Provide the (X, Y) coordinate of the cell's center where the given text is located.  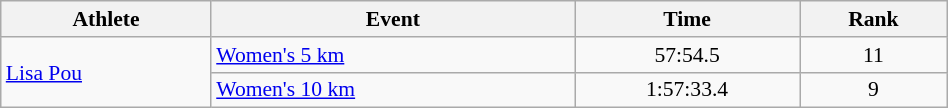
Event (392, 19)
9 (874, 90)
Rank (874, 19)
11 (874, 55)
57:54.5 (688, 55)
Athlete (106, 19)
1:57:33.4 (688, 90)
Women's 10 km (392, 90)
Women's 5 km (392, 55)
Time (688, 19)
Lisa Pou (106, 72)
